For the text-containing cell, return its midpoint in (X, Y) coordinate format. 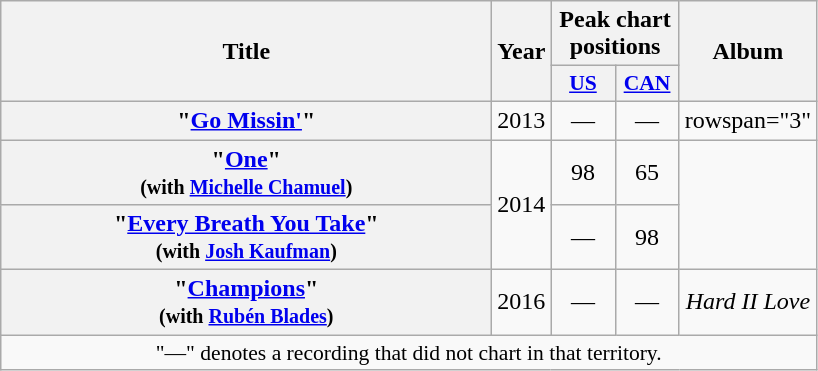
Peak chartpositions (615, 34)
Year (522, 52)
2014 (522, 205)
"Champions"(with Rubén Blades) (246, 302)
2013 (522, 120)
"—" denotes a recording that did not chart in that territory. (409, 353)
Hard II Love (748, 302)
65 (647, 172)
2016 (522, 302)
"Every Breath You Take"(with Josh Kaufman) (246, 238)
Title (246, 52)
"Go Missin'" (246, 120)
US (583, 84)
rowspan="3" (748, 120)
Album (748, 52)
CAN (647, 84)
"One"(with Michelle Chamuel) (246, 172)
